From the cell containing the given text, extract its center point as [x, y] coordinate. 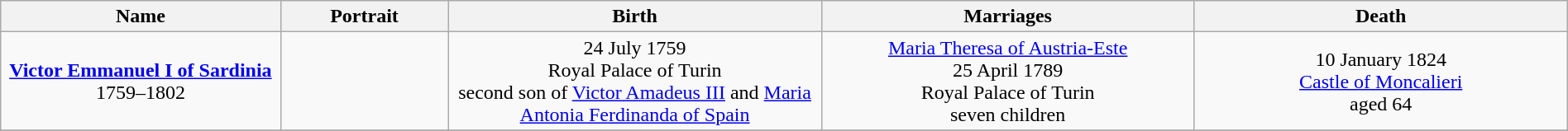
Victor Emmanuel I of Sardinia1759–1802 [141, 81]
24 July 1759Royal Palace of Turinsecond son of Victor Amadeus III and Maria Antonia Ferdinanda of Spain [635, 81]
10 January 1824Castle of Moncalieriaged 64 [1381, 81]
Maria Theresa of Austria-Este25 April 1789Royal Palace of Turinseven children [1007, 81]
Birth [635, 16]
Death [1381, 16]
Portrait [364, 16]
Name [141, 16]
Marriages [1007, 16]
